Extract the (X, Y) coordinate from the center of the cell holding the provided text.  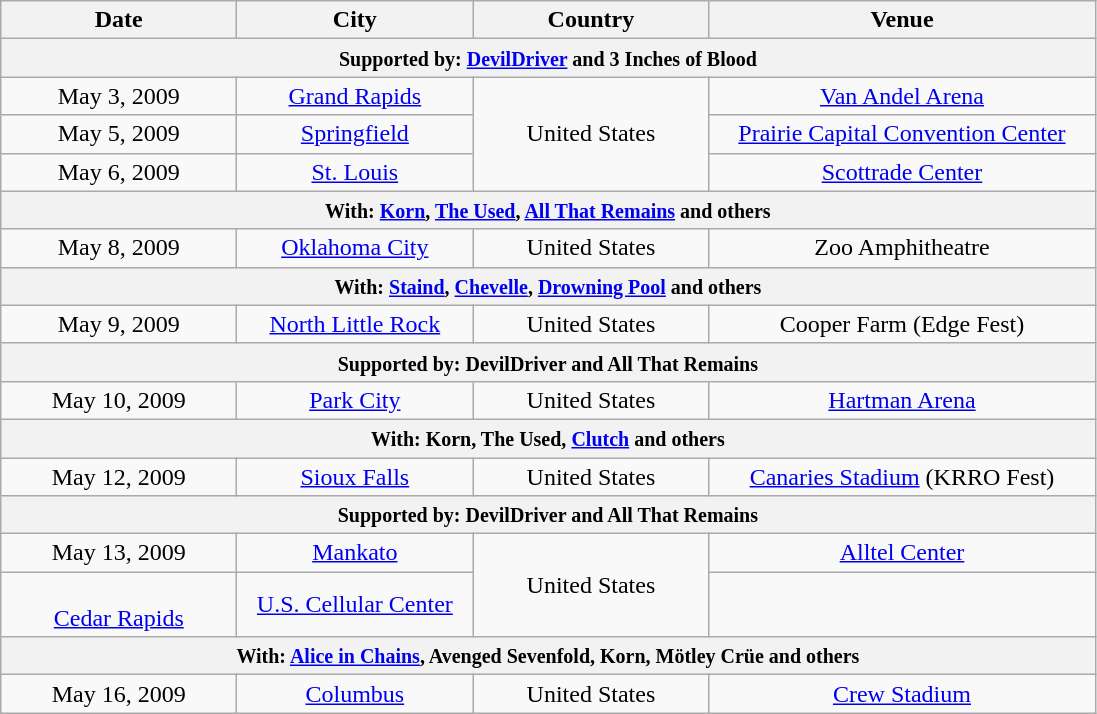
Date (119, 20)
Grand Rapids (355, 96)
Prairie Capital Convention Center (902, 134)
Zoo Amphitheatre (902, 248)
Supported by: DevilDriver and 3 Inches of Blood (548, 58)
Springfield (355, 134)
Cooper Farm (Edge Fest) (902, 324)
Venue (902, 20)
North Little Rock (355, 324)
Sioux Falls (355, 477)
May 5, 2009 (119, 134)
St. Louis (355, 172)
May 9, 2009 (119, 324)
Cedar Rapids (119, 604)
Park City (355, 400)
Columbus (355, 694)
May 6, 2009 (119, 172)
With: Staind, Chevelle, Drowning Pool and others (548, 286)
May 13, 2009 (119, 553)
Mankato (355, 553)
Scottrade Center (902, 172)
U.S. Cellular Center (355, 604)
Alltel Center (902, 553)
Van Andel Arena (902, 96)
Oklahoma City (355, 248)
Country (591, 20)
City (355, 20)
Crew Stadium (902, 694)
With: Korn, The Used, All That Remains and others (548, 210)
May 16, 2009 (119, 694)
May 3, 2009 (119, 96)
Hartman Arena (902, 400)
With: Korn, The Used, Clutch and others (548, 438)
May 12, 2009 (119, 477)
May 8, 2009 (119, 248)
Canaries Stadium (KRRO Fest) (902, 477)
May 10, 2009 (119, 400)
With: Alice in Chains, Avenged Sevenfold, Korn, Mötley Crüe and others (548, 656)
